Output the [x, y] coordinate of the center of the cell containing the given text.  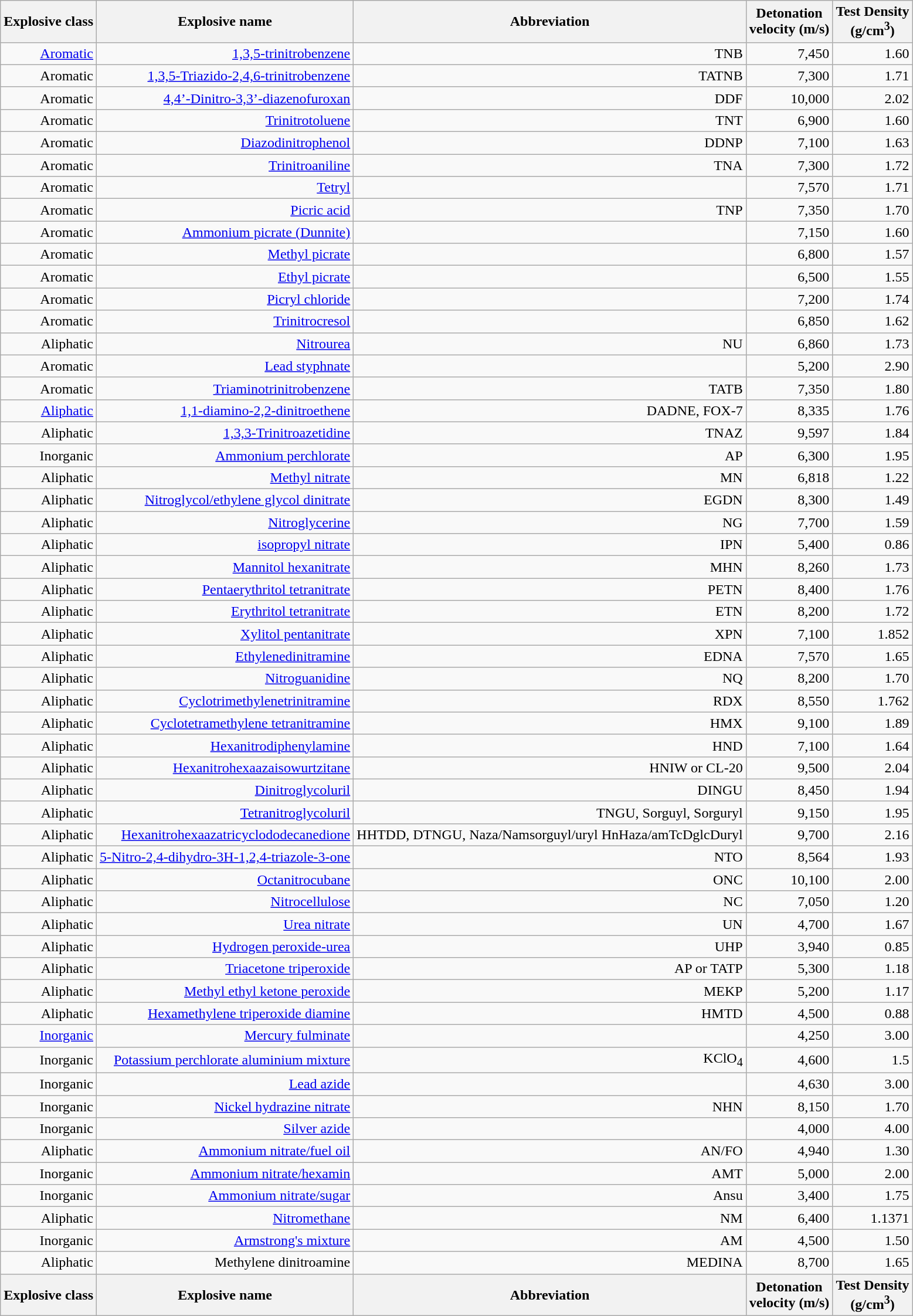
8,564 [789, 857]
Ethylenedinitramine [225, 656]
Ammonium nitrate/sugar [225, 1196]
8,550 [789, 701]
1.84 [873, 433]
8,400 [789, 589]
5,000 [789, 1173]
MN [550, 477]
Methyl nitrate [225, 477]
KClO4 [550, 1060]
ONC [550, 880]
Diazodinitrophenol [225, 143]
4,000 [789, 1129]
Ammonium perchlorate [225, 455]
NU [550, 344]
1.30 [873, 1151]
NHN [550, 1107]
1.762 [873, 701]
4,4’-Dinitro-3,3’-diazenofuroxan [225, 98]
Mercury fulminate [225, 1036]
1.67 [873, 924]
Erythritol tetranitrate [225, 612]
6,500 [789, 277]
1.22 [873, 477]
1.63 [873, 143]
5,400 [789, 545]
0.86 [873, 545]
Trinitroaniline [225, 165]
4.00 [873, 1129]
Silver azide [225, 1129]
Hydrogen peroxide-urea [225, 947]
Hexanitrohexaazaisowurtzitane [225, 768]
6,850 [789, 321]
0.85 [873, 947]
EGDN [550, 500]
Ammonium picrate (Dunnite) [225, 232]
8,700 [789, 1263]
1.17 [873, 991]
Triaminotrinitrobenzene [225, 388]
1.89 [873, 723]
XPN [550, 634]
1.94 [873, 790]
HND [550, 745]
9,100 [789, 723]
Urea nitrate [225, 924]
1.74 [873, 299]
Potassium perchlorate aluminium mixture [225, 1060]
6,818 [789, 477]
RDX [550, 701]
Lead styphnate [225, 366]
6,800 [789, 255]
Hexamethylene triperoxide diamine [225, 1013]
NTO [550, 857]
Triacetone triperoxide [225, 969]
Nitrocellulose [225, 902]
9,500 [789, 768]
MEDINA [550, 1263]
Tetranitroglycoluril [225, 812]
AP [550, 455]
Methylene dinitroamine [225, 1263]
TNT [550, 120]
3,400 [789, 1196]
4,600 [789, 1060]
6,300 [789, 455]
7,200 [789, 299]
7,450 [789, 53]
PETN [550, 589]
6,860 [789, 344]
Methyl picrate [225, 255]
2.90 [873, 366]
Nitrourea [225, 344]
4,250 [789, 1036]
2.04 [873, 768]
Ethyl picrate [225, 277]
1.50 [873, 1240]
8,150 [789, 1107]
Tetryl [225, 188]
TNA [550, 165]
EDNA [550, 656]
NG [550, 523]
4,940 [789, 1151]
1.93 [873, 857]
4,630 [789, 1084]
0.88 [873, 1013]
Mannitol hexanitrate [225, 567]
1.20 [873, 902]
AN/FO [550, 1151]
Nitroguanidine [225, 679]
Trinitrotoluene [225, 120]
AMT [550, 1173]
Nitroglycerine [225, 523]
DDNP [550, 143]
DADNE, FOX-7 [550, 411]
Nitromethane [225, 1218]
Ammonium nitrate/hexamin [225, 1173]
Armstrong's mixture [225, 1240]
Ansu [550, 1196]
Ammonium nitrate/fuel oil [225, 1151]
HHTDD, DTNGU, Naza/Namsorguyl/uryl HnHaza/amTcDglcDuryl [550, 835]
TATNB [550, 76]
1,3,5-trinitrobenzene [225, 53]
Dinitroglycoluril [225, 790]
TNP [550, 210]
IPN [550, 545]
NC [550, 902]
8,450 [789, 790]
UHP [550, 947]
10,100 [789, 880]
isopropyl nitrate [225, 545]
TNAZ [550, 433]
1.62 [873, 321]
MEKP [550, 991]
8,335 [789, 411]
DINGU [550, 790]
1.57 [873, 255]
Trinitrocresol [225, 321]
ETN [550, 612]
5,300 [789, 969]
Picryl chloride [225, 299]
1.49 [873, 500]
NQ [550, 679]
1.55 [873, 277]
1.5 [873, 1060]
10,000 [789, 98]
2.02 [873, 98]
TNGU, Sorguyl, Sorguryl [550, 812]
1.1371 [873, 1218]
7,700 [789, 523]
TNB [550, 53]
HMX [550, 723]
AP or TATP [550, 969]
TATB [550, 388]
8,300 [789, 500]
9,150 [789, 812]
Picric acid [225, 210]
Methyl ethyl ketone peroxide [225, 991]
6,900 [789, 120]
HMTD [550, 1013]
1.852 [873, 634]
Nitroglycol/ethylene glycol dinitrate [225, 500]
Nickel hydrazine nitrate [225, 1107]
Octanitrocubane [225, 880]
HNIW or CL-20 [550, 768]
8,260 [789, 567]
9,597 [789, 433]
Cyclotrimethylenetrinitramine [225, 701]
6,400 [789, 1218]
MHN [550, 567]
1.59 [873, 523]
Cyclotetramethylene tetranitramine [225, 723]
1.80 [873, 388]
4,700 [789, 924]
2.16 [873, 835]
7,050 [789, 902]
Pentaerythritol tetranitrate [225, 589]
Hexanitrohexaazatricyclododecanedione [225, 835]
1.64 [873, 745]
Xylitol pentanitrate [225, 634]
Lead azide [225, 1084]
1,3,5-Triazido-2,4,6-trinitrobenzene [225, 76]
UN [550, 924]
3,940 [789, 947]
Hexanitrodiphenylamine [225, 745]
9,700 [789, 835]
7,150 [789, 232]
1.75 [873, 1196]
AM [550, 1240]
DDF [550, 98]
1,1-diamino-2,2-dinitroethene [225, 411]
NM [550, 1218]
1,3,3-Trinitroazetidine [225, 433]
1.18 [873, 969]
5-Nitro-2,4-dihydro-3H-1,2,4-triazole-3-one [225, 857]
